Provide the [x, y] coordinate of the cell's center where the given text is located.  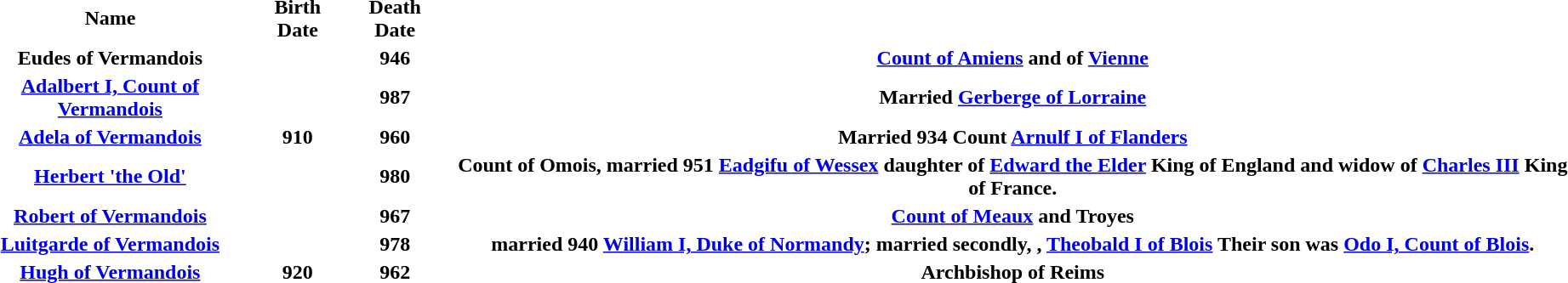
967 [395, 216]
978 [395, 244]
910 [298, 137]
946 [395, 58]
980 [395, 177]
987 [395, 97]
960 [395, 137]
